Determine the (X, Y) coordinate at the center of the cell enclosing the given text.  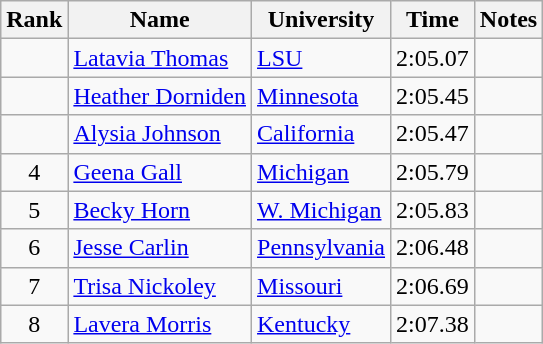
Jesse Carlin (160, 248)
Heather Dorniden (160, 96)
2:06.48 (433, 248)
Time (433, 20)
Kentucky (322, 324)
2:06.69 (433, 286)
Pennsylvania (322, 248)
Notes (508, 20)
8 (34, 324)
LSU (322, 58)
2:05.07 (433, 58)
California (322, 134)
2:05.83 (433, 210)
2:07.38 (433, 324)
Missouri (322, 286)
Latavia Thomas (160, 58)
2:05.47 (433, 134)
Alysia Johnson (160, 134)
Becky Horn (160, 210)
6 (34, 248)
Minnesota (322, 96)
Michigan (322, 172)
2:05.79 (433, 172)
5 (34, 210)
7 (34, 286)
Lavera Morris (160, 324)
W. Michigan (322, 210)
4 (34, 172)
University (322, 20)
Name (160, 20)
Rank (34, 20)
Geena Gall (160, 172)
2:05.45 (433, 96)
Trisa Nickoley (160, 286)
